For the text-containing cell, return its midpoint in [x, y] coordinate format. 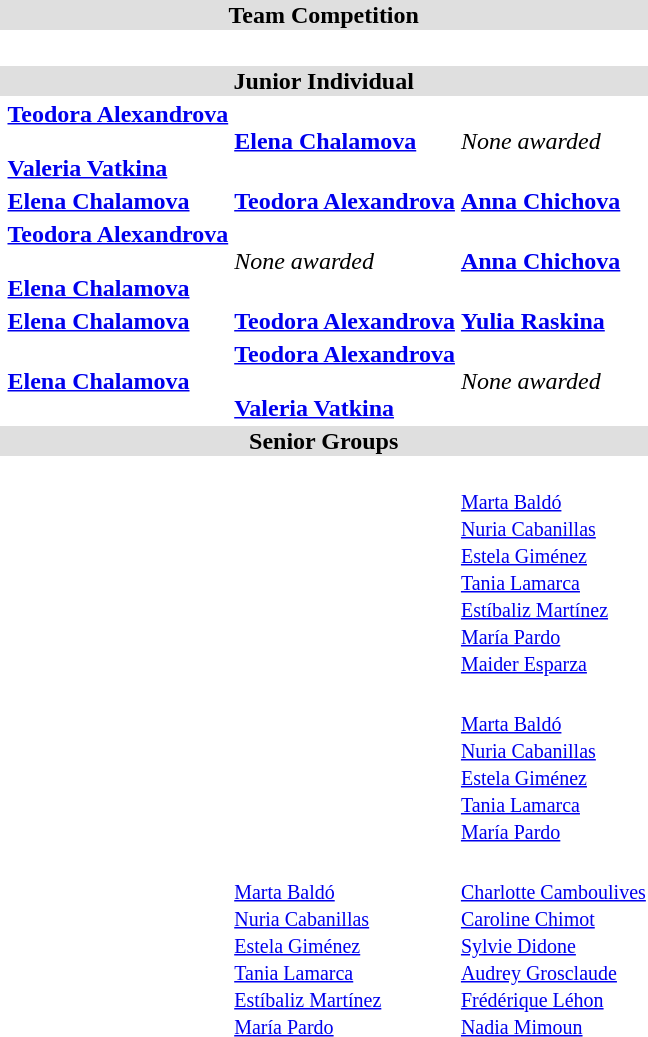
Team Competition [324, 15]
Junior Individual [324, 81]
Teodora AlexandrovaElena Chalamova [118, 261]
Yulia Raskina [553, 321]
Senior Groups [324, 441]
Marta BaldóNuria CabanillasEstela GiménezTania LamarcaMaría Pardo [553, 764]
Marta BaldóNuria CabanillasEstela GiménezTania LamarcaEstíbaliz MartínezMaría PardoMaider Esparza [553, 568]
